Pinpoint the cell where the given text exists, returning its [x, y] midpoint coordinate. 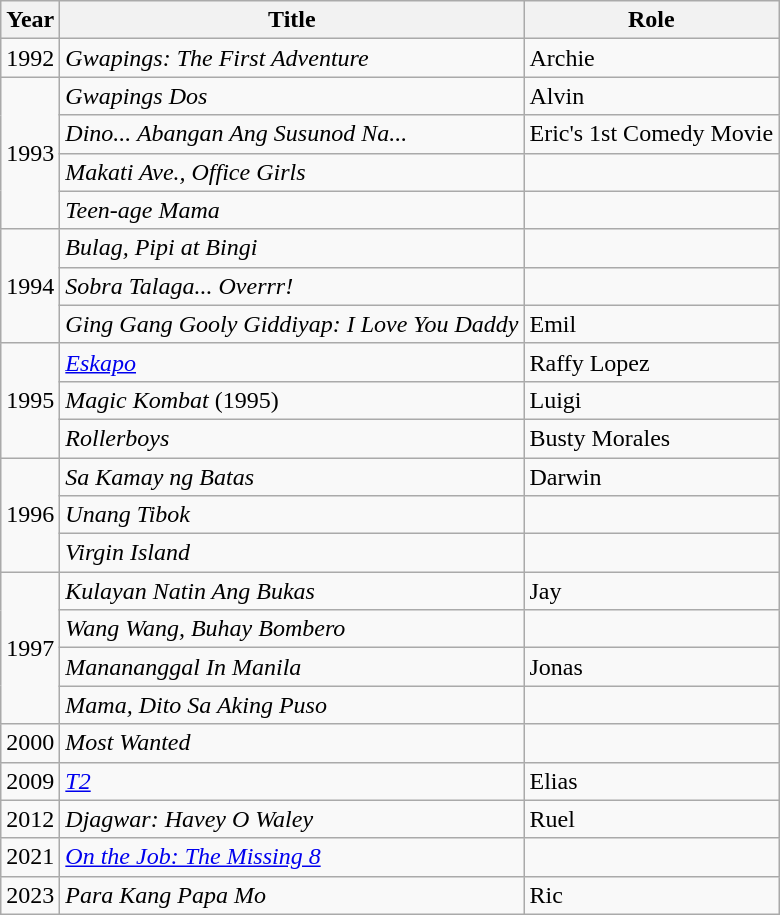
Elias [652, 781]
Alvin [652, 96]
Raffy Lopez [652, 362]
Sobra Talaga... Overrr! [292, 286]
2009 [30, 781]
Bulag, Pipi at Bingi [292, 248]
Year [30, 20]
Luigi [652, 400]
Role [652, 20]
1993 [30, 153]
Emil [652, 324]
Makati Ave., Office Girls [292, 172]
Eric's 1st Comedy Movie [652, 134]
1994 [30, 286]
Most Wanted [292, 743]
Eskapo [292, 362]
Jay [652, 591]
Magic Kombat (1995) [292, 400]
Dino... Abangan Ang Susunod Na... [292, 134]
Ging Gang Gooly Giddiyap: I Love You Daddy [292, 324]
Sa Kamay ng Batas [292, 477]
Djagwar: Havey O Waley [292, 819]
Rollerboys [292, 438]
Kulayan Natin Ang Bukas [292, 591]
On the Job: The Missing 8 [292, 857]
Jonas [652, 667]
Mama, Dito Sa Aking Puso [292, 705]
Virgin Island [292, 553]
2023 [30, 895]
Gwapings Dos [292, 96]
Title [292, 20]
Ruel [652, 819]
Manananggal In Manila [292, 667]
T2 [292, 781]
Para Kang Papa Mo [292, 895]
Unang Tibok [292, 515]
2021 [30, 857]
2012 [30, 819]
Darwin [652, 477]
Wang Wang, Buhay Bombero [292, 629]
2000 [30, 743]
1992 [30, 58]
1996 [30, 515]
1997 [30, 648]
Archie [652, 58]
Gwapings: The First Adventure [292, 58]
Teen-age Mama [292, 210]
Ric [652, 895]
1995 [30, 400]
Busty Morales [652, 438]
